Determine the [X, Y] coordinate at the center of the cell enclosing the given text.  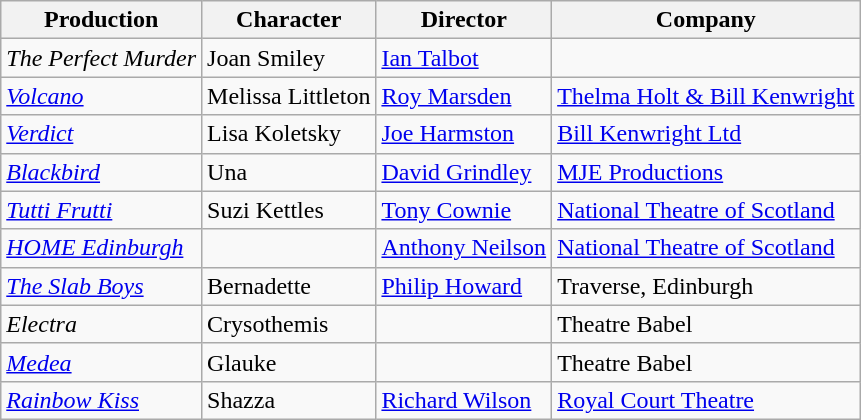
Melissa Littleton [289, 96]
Bernadette [289, 286]
Lisa Koletsky [289, 134]
Suzi Kettles [289, 210]
Joe Harmston [464, 134]
Rainbow Kiss [102, 400]
Medea [102, 362]
Glauke [289, 362]
Richard Wilson [464, 400]
Una [289, 172]
Bill Kenwright Ltd [706, 134]
Volcano [102, 96]
Director [464, 20]
Thelma Holt & Bill Kenwright [706, 96]
Royal Court Theatre [706, 400]
Electra [102, 324]
David Grindley [464, 172]
Blackbird [102, 172]
Character [289, 20]
Company [706, 20]
Tony Cownie [464, 210]
MJE Productions [706, 172]
Anthony Neilson [464, 248]
Tutti Frutti [102, 210]
Joan Smiley [289, 58]
HOME Edinburgh [102, 248]
Shazza [289, 400]
Production [102, 20]
Crysothemis [289, 324]
Ian Talbot [464, 58]
The Perfect Murder [102, 58]
Philip Howard [464, 286]
The Slab Boys [102, 286]
Roy Marsden [464, 96]
Traverse, Edinburgh [706, 286]
Verdict [102, 134]
